Provide the (X, Y) coordinate of the cell's center where the given text is located.  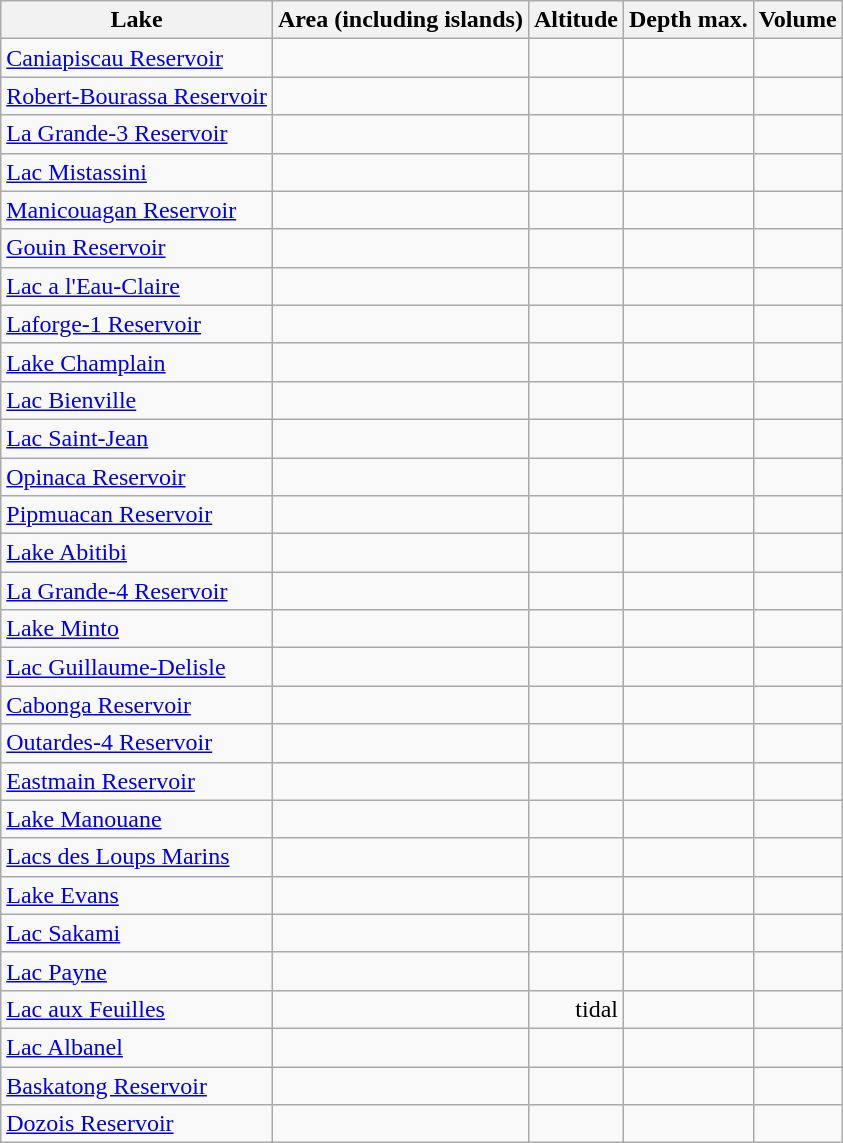
Laforge-1 Reservoir (137, 324)
Lac Bienville (137, 400)
Lac Payne (137, 971)
Lac a l'Eau-Claire (137, 286)
Pipmuacan Reservoir (137, 515)
La Grande-3 Reservoir (137, 134)
Lac aux Feuilles (137, 1009)
tidal (576, 1009)
Eastmain Reservoir (137, 781)
Outardes-4 Reservoir (137, 743)
Gouin Reservoir (137, 248)
Depth max. (688, 20)
Lake Minto (137, 629)
Lac Sakami (137, 933)
Caniapiscau Reservoir (137, 58)
Lacs des Loups Marins (137, 857)
Lake Abitibi (137, 553)
Cabonga Reservoir (137, 705)
Lake Manouane (137, 819)
Volume (798, 20)
Altitude (576, 20)
Opinaca Reservoir (137, 477)
Lac Guillaume-Delisle (137, 667)
Baskatong Reservoir (137, 1085)
La Grande-4 Reservoir (137, 591)
Lake Champlain (137, 362)
Lake (137, 20)
Lake Evans (137, 895)
Lac Mistassini (137, 172)
Lac Saint-Jean (137, 438)
Robert-Bourassa Reservoir (137, 96)
Area (including islands) (400, 20)
Lac Albanel (137, 1047)
Manicouagan Reservoir (137, 210)
Dozois Reservoir (137, 1124)
